Locate the cell with the specified text and output its [x, y] center coordinate. 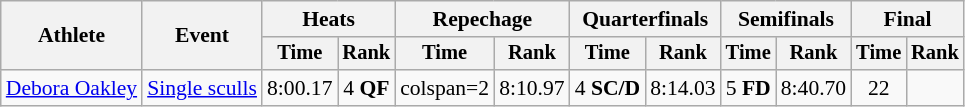
Athlete [72, 36]
Heats [328, 19]
colspan=2 [444, 88]
8:40.70 [814, 88]
8:00.17 [300, 88]
Final [907, 19]
Event [202, 36]
8:14.03 [682, 88]
5 FD [748, 88]
22 [878, 88]
Semifinals [786, 19]
Quarterfinals [646, 19]
Single sculls [202, 88]
8:10.97 [532, 88]
4 QF [367, 88]
Repechage [482, 19]
Debora Oakley [72, 88]
4 SC/D [608, 88]
